Locate the cell with the specified text and output its [x, y] center coordinate. 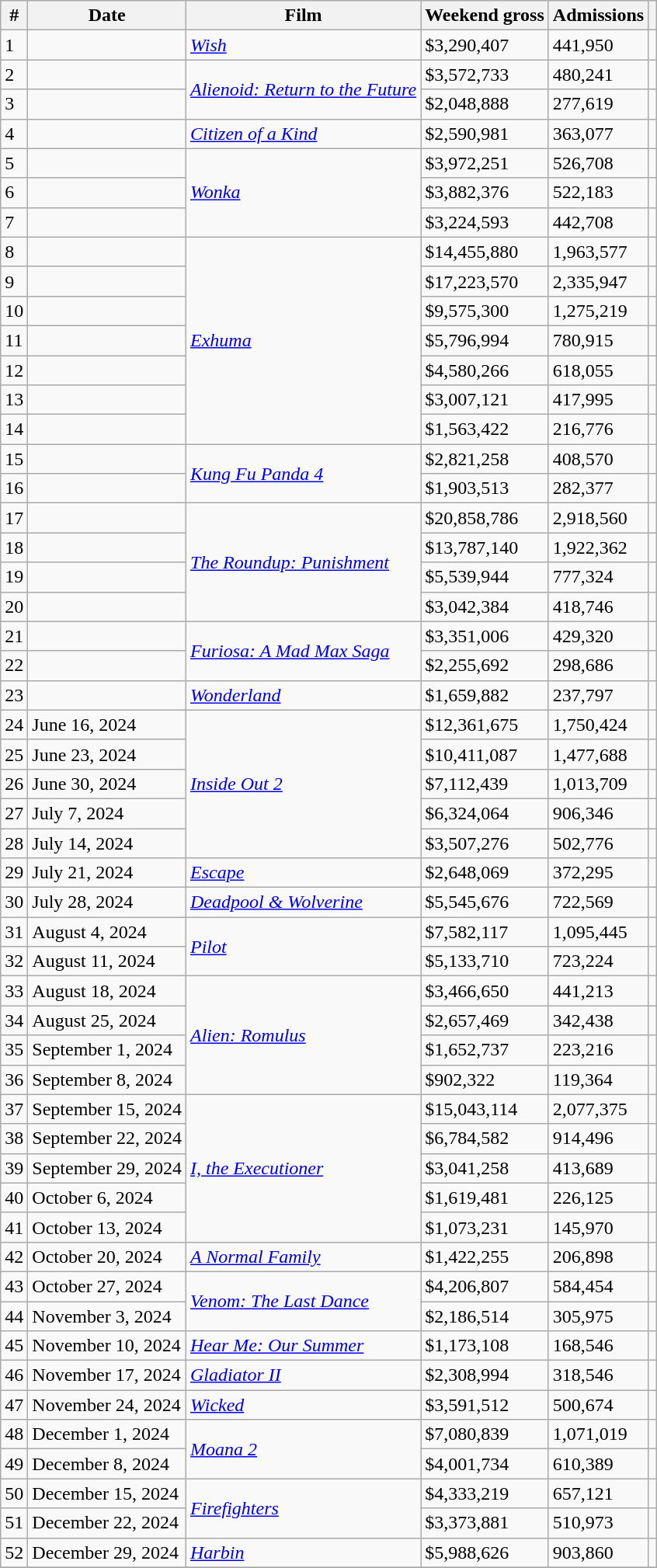
237,797 [598, 695]
39 [14, 1168]
46 [14, 1375]
October 13, 2024 [107, 1227]
31 [14, 932]
Citizen of a Kind [304, 134]
December 8, 2024 [107, 1464]
$1,563,422 [485, 429]
526,708 [598, 163]
318,546 [598, 1375]
September 22, 2024 [107, 1139]
10 [14, 311]
# [14, 16]
28 [14, 843]
October 6, 2024 [107, 1198]
19 [14, 577]
282,377 [598, 488]
November 3, 2024 [107, 1316]
Wish [304, 45]
October 27, 2024 [107, 1286]
Film [304, 16]
$13,787,140 [485, 548]
$1,652,737 [485, 1050]
441,213 [598, 991]
2,335,947 [598, 281]
Weekend gross [485, 16]
$4,001,734 [485, 1464]
$1,659,882 [485, 695]
December 22, 2024 [107, 1523]
903,860 [598, 1552]
June 30, 2024 [107, 784]
$6,324,064 [485, 813]
2,077,375 [598, 1109]
October 20, 2024 [107, 1257]
906,346 [598, 813]
51 [14, 1523]
November 10, 2024 [107, 1346]
119,364 [598, 1080]
1 [14, 45]
24 [14, 725]
December 15, 2024 [107, 1493]
372,295 [598, 873]
11 [14, 340]
December 1, 2024 [107, 1434]
480,241 [598, 75]
Wonka [304, 193]
August 18, 2024 [107, 991]
34 [14, 1020]
$1,173,108 [485, 1346]
14 [14, 429]
657,121 [598, 1493]
July 7, 2024 [107, 813]
12 [14, 370]
3 [14, 104]
442,708 [598, 222]
$15,043,114 [485, 1109]
$3,572,733 [485, 75]
20 [14, 607]
723,224 [598, 961]
A Normal Family [304, 1257]
$1,619,481 [485, 1198]
45 [14, 1346]
342,438 [598, 1020]
June 16, 2024 [107, 725]
Inside Out 2 [304, 784]
49 [14, 1464]
610,389 [598, 1464]
417,995 [598, 400]
September 8, 2024 [107, 1080]
418,746 [598, 607]
Moana 2 [304, 1449]
6 [14, 193]
$3,466,650 [485, 991]
2,918,560 [598, 518]
429,320 [598, 636]
43 [14, 1286]
November 24, 2024 [107, 1405]
413,689 [598, 1168]
$7,112,439 [485, 784]
1,013,709 [598, 784]
500,674 [598, 1405]
Date [107, 16]
277,619 [598, 104]
18 [14, 548]
$7,582,117 [485, 932]
618,055 [598, 370]
I, the Executioner [304, 1168]
17 [14, 518]
$1,073,231 [485, 1227]
$3,224,593 [485, 222]
Furiosa: A Mad Max Saga [304, 651]
Alienoid: Return to the Future [304, 89]
722,569 [598, 902]
40 [14, 1198]
$902,322 [485, 1080]
July 14, 2024 [107, 843]
223,216 [598, 1050]
36 [14, 1080]
September 29, 2024 [107, 1168]
8 [14, 252]
August 11, 2024 [107, 961]
$3,507,276 [485, 843]
November 17, 2024 [107, 1375]
December 29, 2024 [107, 1552]
145,970 [598, 1227]
$2,648,069 [485, 873]
Escape [304, 873]
$3,007,121 [485, 400]
$5,133,710 [485, 961]
The Roundup: Punishment [304, 562]
Wonderland [304, 695]
$2,590,981 [485, 134]
August 4, 2024 [107, 932]
$2,657,469 [485, 1020]
38 [14, 1139]
32 [14, 961]
$4,333,219 [485, 1493]
Gladiator II [304, 1375]
$2,255,692 [485, 666]
Venom: The Last Dance [304, 1301]
5 [14, 163]
27 [14, 813]
30 [14, 902]
22 [14, 666]
Kung Fu Panda 4 [304, 474]
21 [14, 636]
$17,223,570 [485, 281]
Exhuma [304, 340]
$14,455,880 [485, 252]
September 15, 2024 [107, 1109]
780,915 [598, 340]
Pilot [304, 947]
41 [14, 1227]
$3,591,512 [485, 1405]
$3,351,006 [485, 636]
June 23, 2024 [107, 754]
$10,411,087 [485, 754]
4 [14, 134]
$4,206,807 [485, 1286]
47 [14, 1405]
777,324 [598, 577]
298,686 [598, 666]
441,950 [598, 45]
$3,882,376 [485, 193]
37 [14, 1109]
$2,308,994 [485, 1375]
August 25, 2024 [107, 1020]
Hear Me: Our Summer [304, 1346]
33 [14, 991]
216,776 [598, 429]
$2,821,258 [485, 459]
1,275,219 [598, 311]
$6,784,582 [485, 1139]
Firefighters [304, 1508]
July 21, 2024 [107, 873]
2 [14, 75]
$7,080,839 [485, 1434]
35 [14, 1050]
23 [14, 695]
1,071,019 [598, 1434]
Deadpool & Wolverine [304, 902]
408,570 [598, 459]
$5,545,676 [485, 902]
305,975 [598, 1316]
$5,988,626 [485, 1552]
$3,290,407 [485, 45]
Harbin [304, 1552]
15 [14, 459]
$5,796,994 [485, 340]
206,898 [598, 1257]
522,183 [598, 193]
226,125 [598, 1198]
914,496 [598, 1139]
42 [14, 1257]
25 [14, 754]
$5,539,944 [485, 577]
29 [14, 873]
52 [14, 1552]
Admissions [598, 16]
48 [14, 1434]
$1,903,513 [485, 488]
Alien: Romulus [304, 1035]
50 [14, 1493]
168,546 [598, 1346]
$4,580,266 [485, 370]
$1,422,255 [485, 1257]
44 [14, 1316]
1,922,362 [598, 548]
$3,042,384 [485, 607]
$12,361,675 [485, 725]
$20,858,786 [485, 518]
584,454 [598, 1286]
1,477,688 [598, 754]
$3,373,881 [485, 1523]
$2,186,514 [485, 1316]
363,077 [598, 134]
9 [14, 281]
1,750,424 [598, 725]
$3,041,258 [485, 1168]
7 [14, 222]
Wicked [304, 1405]
502,776 [598, 843]
26 [14, 784]
July 28, 2024 [107, 902]
13 [14, 400]
$3,972,251 [485, 163]
16 [14, 488]
$2,048,888 [485, 104]
1,095,445 [598, 932]
1,963,577 [598, 252]
510,973 [598, 1523]
$9,575,300 [485, 311]
September 1, 2024 [107, 1050]
